For the text-containing cell, return its midpoint in (X, Y) coordinate format. 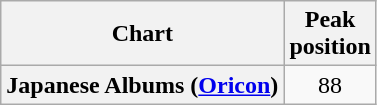
88 (330, 85)
Peakposition (330, 34)
Japanese Albums (Oricon) (142, 85)
Chart (142, 34)
